Provide the [x, y] coordinate of the cell's center where the given text is located.  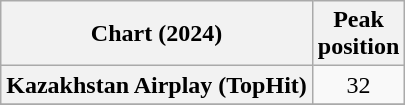
Chart (2024) [157, 34]
Kazakhstan Airplay (TopHit) [157, 85]
Peakposition [358, 34]
32 [358, 85]
